Determine the (x, y) coordinate at the center of the cell enclosing the given text.  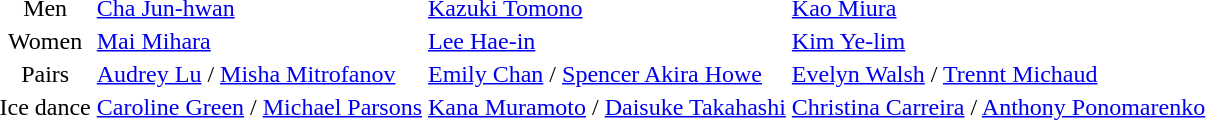
Evelyn Walsh / Trennt Michaud (998, 74)
Emily Chan / Spencer Akira Howe (608, 74)
Kim Ye-lim (998, 41)
Audrey Lu / Misha Mitrofanov (259, 74)
Mai Mihara (259, 41)
Lee Hae-in (608, 41)
